Identify which cell holds the provided text, then report its (X, Y) central coordinate. 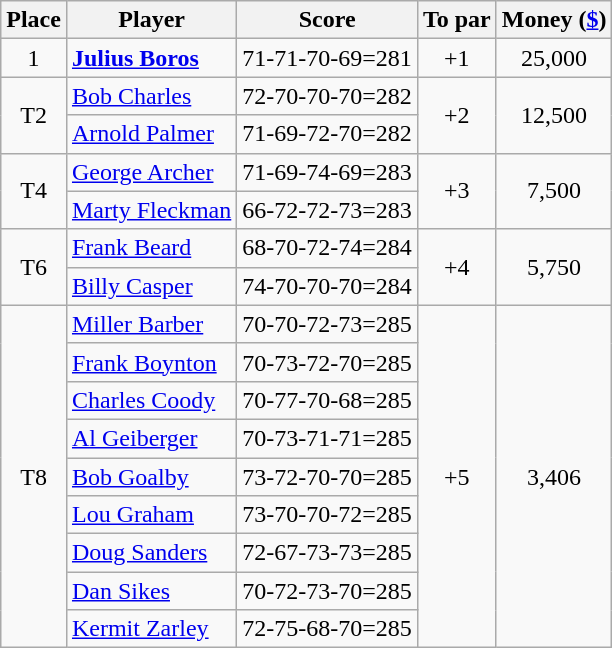
Bob Goalby (151, 477)
Money ($) (554, 20)
1 (34, 58)
72-67-73-73=285 (328, 553)
Julius Boros (151, 58)
3,406 (554, 476)
Dan Sikes (151, 591)
Score (328, 20)
Place (34, 20)
+2 (456, 115)
Charles Coody (151, 400)
66-72-72-73=283 (328, 210)
Marty Fleckman (151, 210)
+5 (456, 476)
T6 (34, 267)
Frank Beard (151, 248)
72-75-68-70=285 (328, 629)
Billy Casper (151, 286)
To par (456, 20)
Al Geiberger (151, 438)
12,500 (554, 115)
5,750 (554, 267)
70-73-71-71=285 (328, 438)
70-73-72-70=285 (328, 362)
7,500 (554, 191)
Bob Charles (151, 96)
Arnold Palmer (151, 134)
George Archer (151, 172)
70-72-73-70=285 (328, 591)
T2 (34, 115)
Miller Barber (151, 324)
+4 (456, 267)
Doug Sanders (151, 553)
71-71-70-69=281 (328, 58)
+3 (456, 191)
71-69-72-70=282 (328, 134)
+1 (456, 58)
73-72-70-70=285 (328, 477)
70-77-70-68=285 (328, 400)
T8 (34, 476)
25,000 (554, 58)
T4 (34, 191)
74-70-70-70=284 (328, 286)
71-69-74-69=283 (328, 172)
68-70-72-74=284 (328, 248)
Player (151, 20)
Frank Boynton (151, 362)
72-70-70-70=282 (328, 96)
73-70-70-72=285 (328, 515)
70-70-72-73=285 (328, 324)
Kermit Zarley (151, 629)
Lou Graham (151, 515)
